For the text-containing cell, return its midpoint in (x, y) coordinate format. 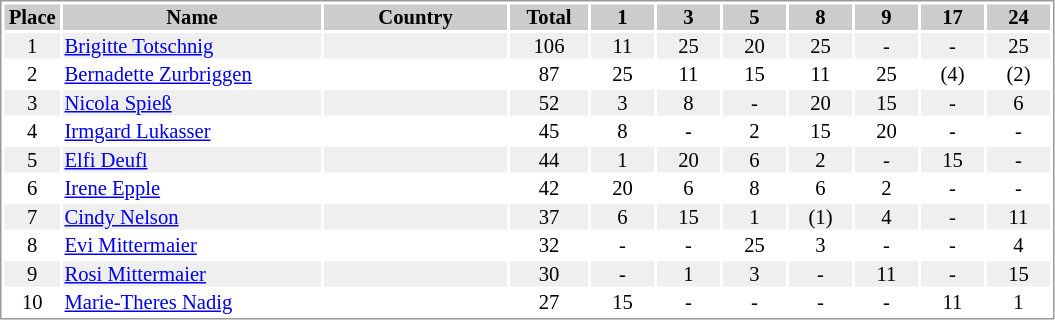
Brigitte Totschnig (192, 46)
37 (549, 217)
24 (1018, 17)
Irmgard Lukasser (192, 131)
Cindy Nelson (192, 217)
Name (192, 17)
7 (32, 217)
27 (549, 303)
Nicola Spieß (192, 103)
Marie-Theres Nadig (192, 303)
87 (549, 75)
42 (549, 189)
44 (549, 160)
Bernadette Zurbriggen (192, 75)
106 (549, 46)
Evi Mittermaier (192, 245)
(2) (1018, 75)
52 (549, 103)
(1) (820, 217)
32 (549, 245)
45 (549, 131)
17 (952, 17)
Place (32, 17)
30 (549, 274)
(4) (952, 75)
Rosi Mittermaier (192, 274)
Irene Epple (192, 189)
Country (416, 17)
Total (549, 17)
10 (32, 303)
Elfi Deufl (192, 160)
